Return (X, Y) of the center of cell containing provided text 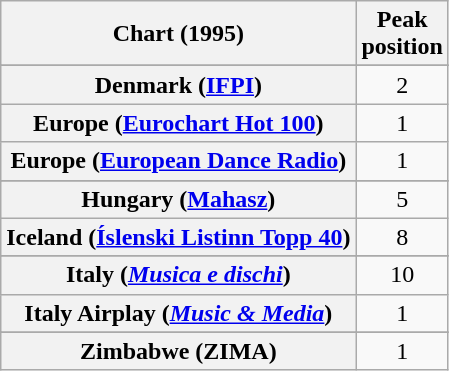
Hungary (Mahasz) (178, 199)
Peakposition (402, 34)
Chart (1995) (178, 34)
2 (402, 85)
Italy (Musica e dischi) (178, 275)
Zimbabwe (ZIMA) (178, 351)
Europe (Eurochart Hot 100) (178, 123)
Europe (European Dance Radio) (178, 161)
Denmark (IFPI) (178, 85)
Italy Airplay (Music & Media) (178, 313)
Iceland (Íslenski Listinn Topp 40) (178, 237)
5 (402, 199)
8 (402, 237)
10 (402, 275)
